Locate the cell with the specified text and output its [x, y] center coordinate. 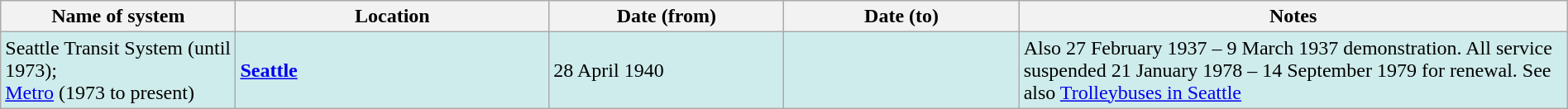
Location [392, 17]
Date (to) [901, 17]
28 April 1940 [667, 70]
Seattle [392, 70]
Date (from) [667, 17]
Notes [1293, 17]
Name of system [118, 17]
Seattle Transit System (until 1973); Metro (1973 to present) [118, 70]
